Scan for the cell matching the given text and deliver its (x, y) coordinate at center. 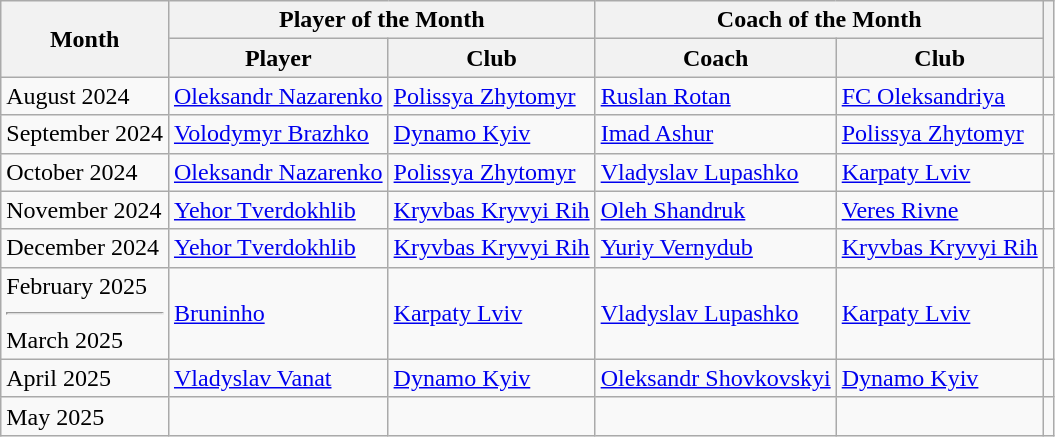
Vladyslav Vanat (278, 378)
September 2024 (85, 134)
Month (85, 39)
Ruslan Rotan (716, 96)
Bruninho (278, 313)
Oleksandr Shovkovskyi (716, 378)
Coach of the Month (819, 20)
December 2024 (85, 248)
November 2024 (85, 210)
FC Oleksandriya (940, 96)
Coach (716, 58)
May 2025 (85, 416)
Veres Rivne (940, 210)
February 2025March 2025 (85, 313)
August 2024 (85, 96)
Player (278, 58)
Yuriy Vernydub (716, 248)
Player of the Month (382, 20)
Volodymyr Brazhko (278, 134)
April 2025 (85, 378)
Oleh Shandruk (716, 210)
Imad Ashur (716, 134)
October 2024 (85, 172)
